Pinpoint the cell where the given text exists, returning its [X, Y] midpoint coordinate. 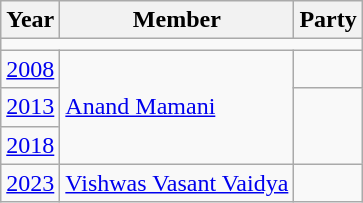
2013 [30, 107]
Anand Mamani [177, 107]
Year [30, 20]
Member [177, 20]
2023 [30, 183]
Vishwas Vasant Vaidya [177, 183]
2008 [30, 69]
2018 [30, 145]
Party [328, 20]
